From the cell containing the given text, extract its center point as [x, y] coordinate. 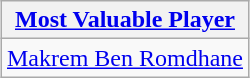
Most Valuable Player [124, 20]
Makrem Ben Romdhane [124, 58]
